From the cell containing the given text, extract its center point as (x, y) coordinate. 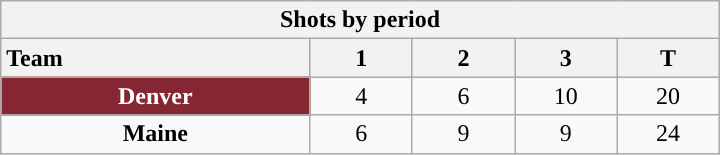
Denver (156, 96)
Team (156, 58)
Shots by period (360, 20)
4 (361, 96)
24 (668, 134)
1 (361, 58)
Maine (156, 134)
3 (566, 58)
2 (463, 58)
20 (668, 96)
10 (566, 96)
T (668, 58)
